Locate the cell with the specified text and output its [x, y] center coordinate. 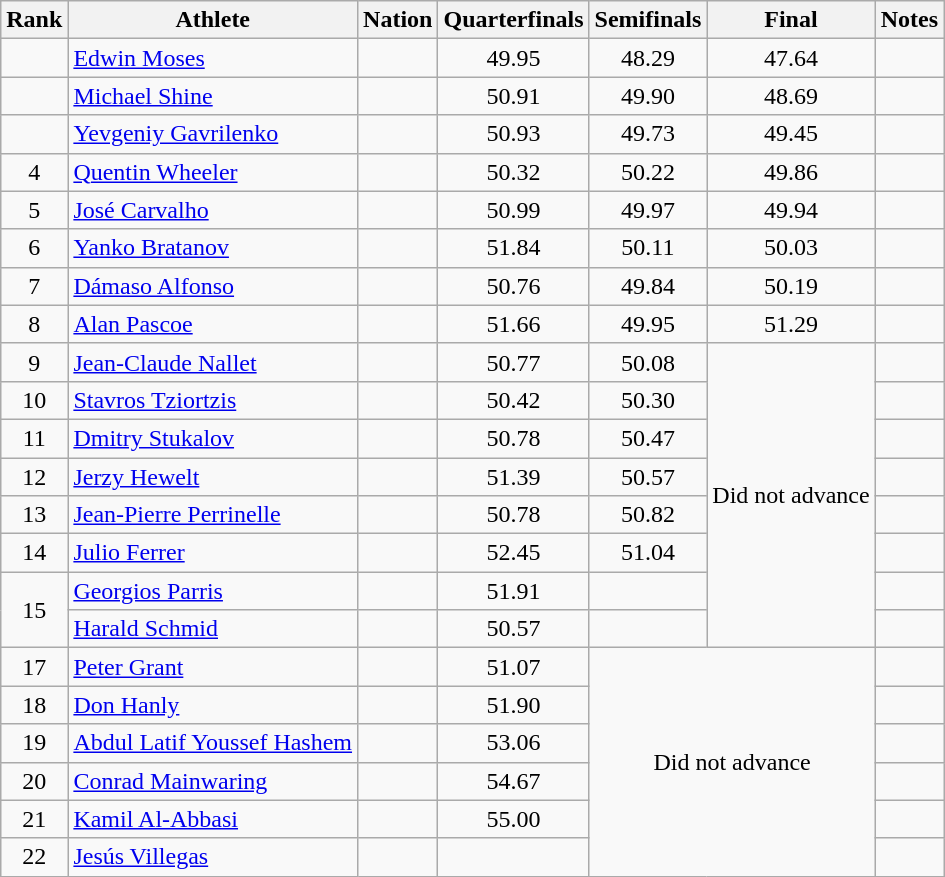
51.91 [514, 591]
50.08 [648, 362]
5 [34, 210]
4 [34, 172]
55.00 [514, 819]
José Carvalho [213, 210]
53.06 [514, 743]
19 [34, 743]
Final [791, 20]
49.45 [791, 134]
Rank [34, 20]
50.91 [514, 96]
10 [34, 400]
Abdul Latif Youssef Hashem [213, 743]
Harald Schmid [213, 629]
Edwin Moses [213, 58]
51.29 [791, 324]
Don Hanly [213, 705]
52.45 [514, 553]
51.90 [514, 705]
51.66 [514, 324]
50.42 [514, 400]
22 [34, 857]
50.82 [648, 515]
50.93 [514, 134]
54.67 [514, 781]
Jean-Pierre Perrinelle [213, 515]
Yevgeniy Gavrilenko [213, 134]
50.19 [791, 286]
50.76 [514, 286]
9 [34, 362]
17 [34, 667]
18 [34, 705]
Kamil Al-Abbasi [213, 819]
Stavros Tziortzis [213, 400]
Georgios Parris [213, 591]
49.94 [791, 210]
50.22 [648, 172]
51.39 [514, 477]
Dmitry Stukalov [213, 438]
50.47 [648, 438]
20 [34, 781]
6 [34, 248]
Alan Pascoe [213, 324]
50.32 [514, 172]
15 [34, 610]
49.90 [648, 96]
Quarterfinals [514, 20]
Jean-Claude Nallet [213, 362]
Notes [909, 20]
50.77 [514, 362]
Jesús Villegas [213, 857]
48.69 [791, 96]
14 [34, 553]
Dámaso Alfonso [213, 286]
7 [34, 286]
51.07 [514, 667]
8 [34, 324]
Julio Ferrer [213, 553]
Jerzy Hewelt [213, 477]
49.97 [648, 210]
13 [34, 515]
48.29 [648, 58]
50.99 [514, 210]
Athlete [213, 20]
51.04 [648, 553]
51.84 [514, 248]
49.84 [648, 286]
Michael Shine [213, 96]
Quentin Wheeler [213, 172]
Yanko Bratanov [213, 248]
49.86 [791, 172]
Nation [398, 20]
Peter Grant [213, 667]
11 [34, 438]
50.03 [791, 248]
12 [34, 477]
Conrad Mainwaring [213, 781]
50.30 [648, 400]
50.11 [648, 248]
49.73 [648, 134]
47.64 [791, 58]
Semifinals [648, 20]
21 [34, 819]
